Return the (x, y) coordinate for the center point of the cell that contains the specified text.  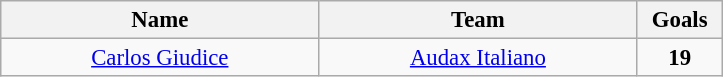
Name (160, 20)
Goals (680, 20)
Audax Italiano (478, 58)
Carlos Giudice (160, 58)
Team (478, 20)
19 (680, 58)
